Capture the cell that displays the provided text and extract its (x, y) central coordinate. 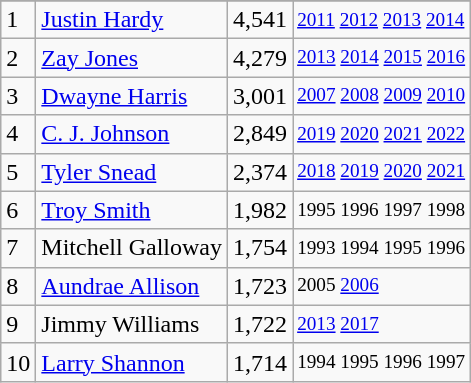
2,849 (260, 134)
3 (18, 96)
2018 2019 2020 2021 (382, 172)
6 (18, 210)
C. J. Johnson (132, 134)
7 (18, 248)
2011 2012 2013 2014 (382, 20)
1,982 (260, 210)
4,279 (260, 58)
1,722 (260, 324)
1,714 (260, 362)
Jimmy Williams (132, 324)
Aundrae Allison (132, 286)
4 (18, 134)
1994 1995 1996 1997 (382, 362)
2,374 (260, 172)
Larry Shannon (132, 362)
Dwayne Harris (132, 96)
Mitchell Galloway (132, 248)
2019 2020 2021 2022 (382, 134)
1,754 (260, 248)
2005 2006 (382, 286)
8 (18, 286)
2013 2014 2015 2016 (382, 58)
1 (18, 20)
1995 1996 1997 1998 (382, 210)
10 (18, 362)
1,723 (260, 286)
3,001 (260, 96)
2007 2008 2009 2010 (382, 96)
4,541 (260, 20)
Justin Hardy (132, 20)
Troy Smith (132, 210)
5 (18, 172)
1993 1994 1995 1996 (382, 248)
2 (18, 58)
2013 2017 (382, 324)
Zay Jones (132, 58)
9 (18, 324)
Tyler Snead (132, 172)
